Locate the cell with the specified text and output its (X, Y) center coordinate. 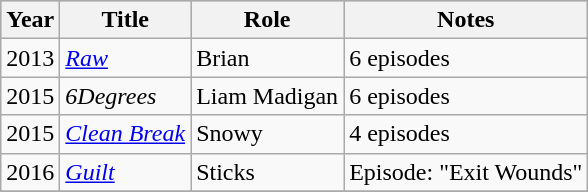
Role (268, 20)
Raw (126, 58)
6Degrees (126, 96)
Guilt (126, 172)
Sticks (268, 172)
Episode: "Exit Wounds" (466, 172)
Title (126, 20)
2016 (30, 172)
Snowy (268, 134)
Notes (466, 20)
4 episodes (466, 134)
Brian (268, 58)
2013 (30, 58)
Clean Break (126, 134)
Year (30, 20)
Liam Madigan (268, 96)
